Identify which cell holds the provided text, then report its [X, Y] central coordinate. 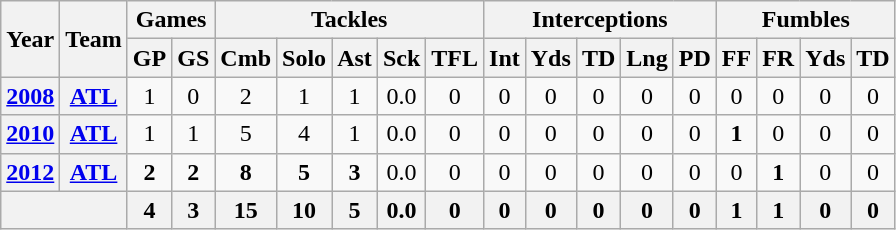
Lng [647, 58]
8 [246, 172]
FR [778, 58]
Year [30, 39]
2008 [30, 96]
Int [505, 58]
FF [736, 58]
Games [170, 20]
Sck [401, 58]
2010 [30, 134]
Cmb [246, 58]
15 [246, 210]
Ast [355, 58]
GS [194, 58]
TFL [455, 58]
Tackles [350, 20]
Fumbles [806, 20]
Interceptions [600, 20]
Solo [304, 58]
PD [694, 58]
Team [94, 39]
2012 [30, 172]
GP [149, 58]
10 [304, 210]
